Return the [x, y] coordinate for the center point of the cell that contains the specified text.  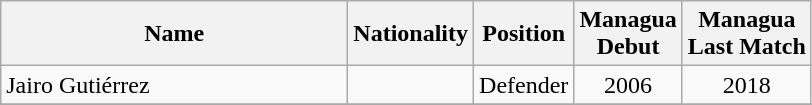
Jairo Gutiérrez [174, 85]
2006 [628, 85]
Position [524, 34]
Managua Last Match [746, 34]
Nationality [411, 34]
Name [174, 34]
Managua Debut [628, 34]
Defender [524, 85]
2018 [746, 85]
